Output the (X, Y) coordinate of the center of the cell containing the given text.  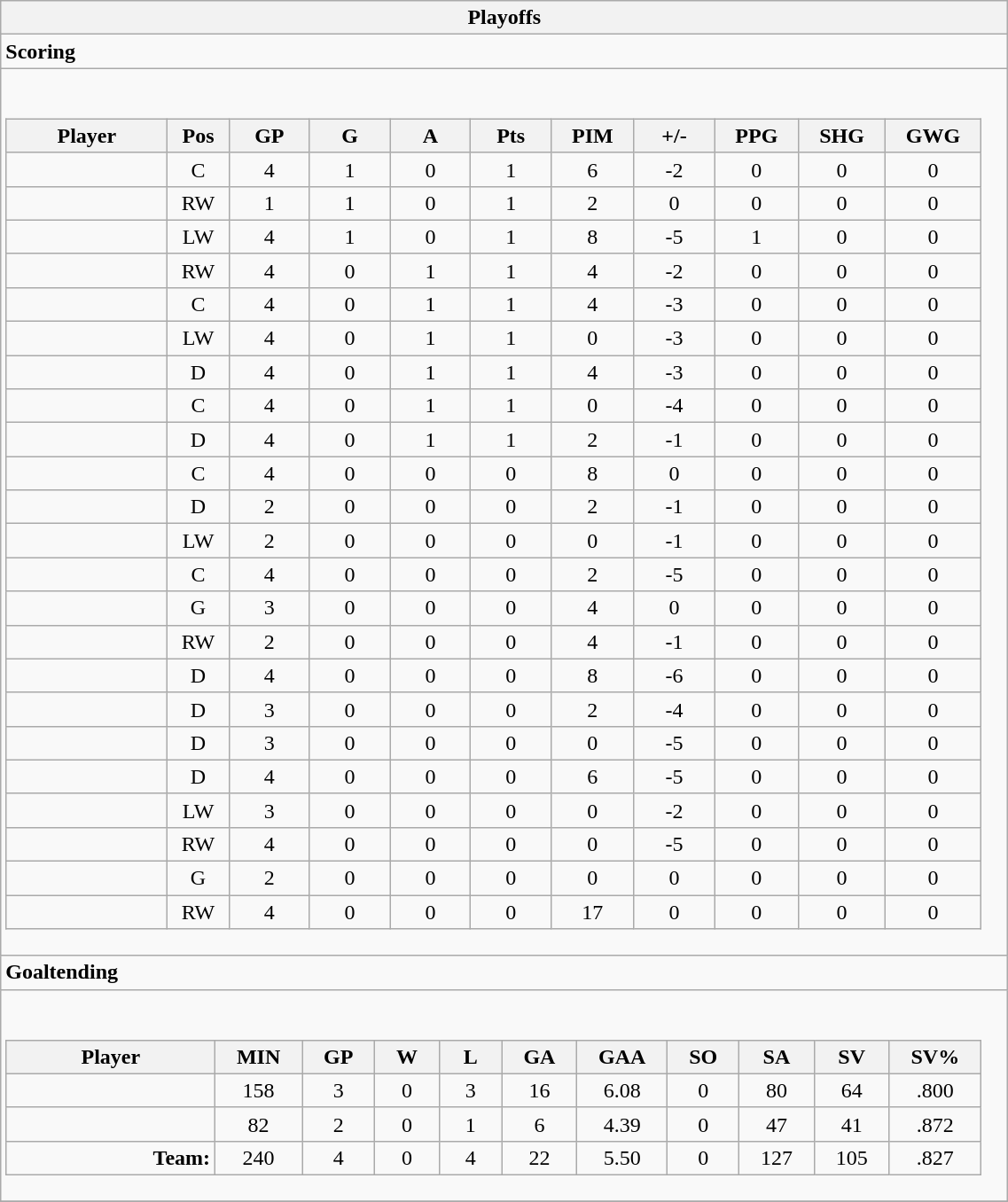
Playoffs (504, 18)
127 (777, 1158)
L (470, 1057)
.827 (935, 1158)
W (408, 1057)
64 (851, 1090)
4.39 (622, 1124)
22 (539, 1158)
Scoring (504, 51)
PIM (593, 136)
41 (851, 1124)
SV% (935, 1057)
80 (777, 1090)
SV (851, 1057)
SA (777, 1057)
240 (259, 1158)
17 (593, 912)
.872 (935, 1124)
+/- (674, 136)
SHG (842, 136)
82 (259, 1124)
105 (851, 1158)
GWG (933, 136)
A (431, 136)
5.50 (622, 1158)
158 (259, 1090)
47 (777, 1124)
Goaltending (504, 972)
GA (539, 1057)
PPG (757, 136)
Team: (111, 1158)
Pts (511, 136)
-6 (674, 675)
16 (539, 1090)
.800 (935, 1090)
Pos (199, 136)
MIN (259, 1057)
6.08 (622, 1090)
GAA (622, 1057)
SO (704, 1057)
Player MIN GP W L GA GAA SO SA SV SV% 158 3 0 3 16 6.08 0 80 64 .800 82 2 0 1 6 4.39 0 47 41 .872 Team: 240 4 0 4 22 5.50 0 127 105 .827 (504, 1096)
